Provide the (X, Y) coordinate of the cell's center where the given text is located.  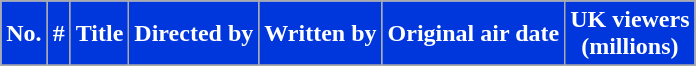
Title (100, 34)
UK viewers(millions) (630, 34)
Written by (320, 34)
Original air date (474, 34)
Directed by (194, 34)
No. (24, 34)
# (58, 34)
